Extract the [x, y] coordinate from the center of the cell holding the provided text.  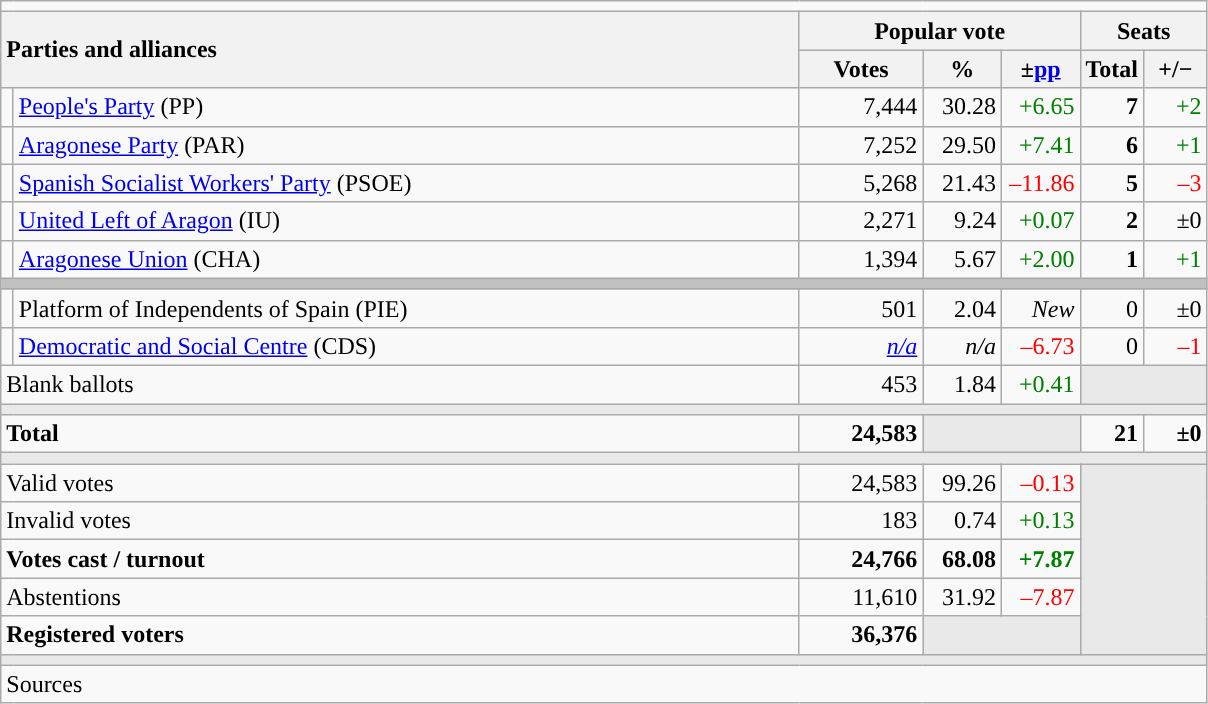
0.74 [962, 521]
% [962, 69]
Seats [1144, 31]
99.26 [962, 483]
501 [861, 308]
11,610 [861, 597]
Sources [604, 684]
Democratic and Social Centre (CDS) [406, 346]
21.43 [962, 183]
±pp [1040, 69]
1 [1112, 259]
Abstentions [400, 597]
7,252 [861, 145]
7,444 [861, 107]
+7.41 [1040, 145]
2,271 [861, 221]
Invalid votes [400, 521]
29.50 [962, 145]
2.04 [962, 308]
–6.73 [1040, 346]
+/− [1176, 69]
Valid votes [400, 483]
6 [1112, 145]
1.84 [962, 384]
United Left of Aragon (IU) [406, 221]
–0.13 [1040, 483]
+7.87 [1040, 559]
–7.87 [1040, 597]
–11.86 [1040, 183]
Platform of Independents of Spain (PIE) [406, 308]
9.24 [962, 221]
5 [1112, 183]
New [1040, 308]
People's Party (PP) [406, 107]
5,268 [861, 183]
Blank ballots [400, 384]
2 [1112, 221]
24,766 [861, 559]
7 [1112, 107]
Aragonese Party (PAR) [406, 145]
30.28 [962, 107]
+0.41 [1040, 384]
+2.00 [1040, 259]
453 [861, 384]
68.08 [962, 559]
Aragonese Union (CHA) [406, 259]
183 [861, 521]
21 [1112, 434]
+6.65 [1040, 107]
Spanish Socialist Workers' Party (PSOE) [406, 183]
Parties and alliances [400, 50]
5.67 [962, 259]
Votes cast / turnout [400, 559]
31.92 [962, 597]
Popular vote [940, 31]
Votes [861, 69]
Registered voters [400, 635]
+0.13 [1040, 521]
1,394 [861, 259]
+2 [1176, 107]
–3 [1176, 183]
36,376 [861, 635]
–1 [1176, 346]
+0.07 [1040, 221]
